Output the (x, y) coordinate of the center of the cell containing the given text.  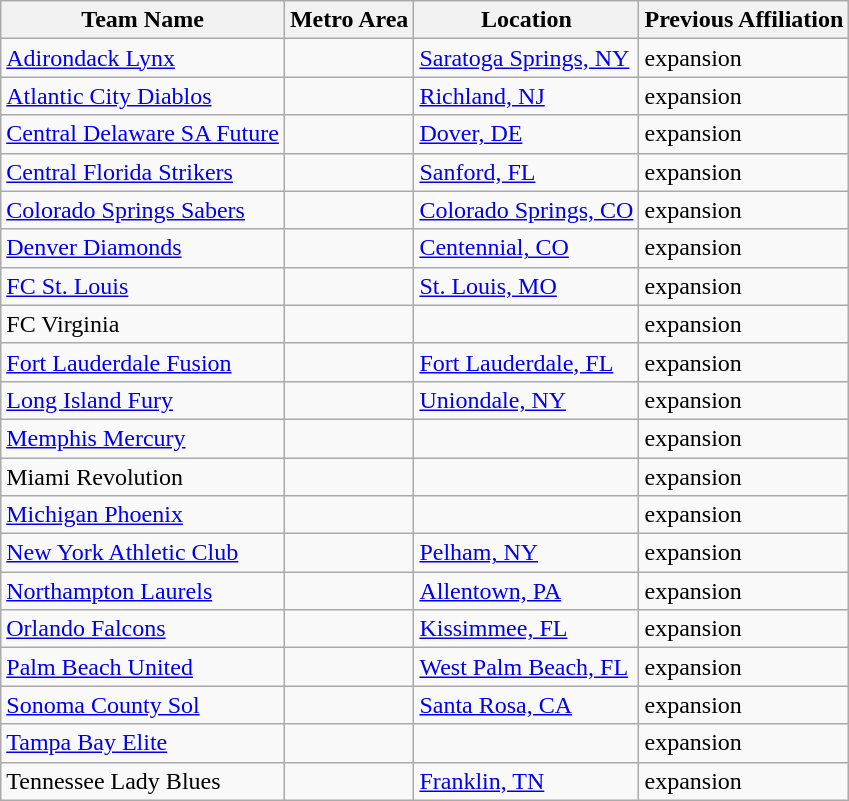
Pelham, NY (526, 553)
Centennial, CO (526, 248)
Metro Area (348, 20)
Long Island Fury (143, 400)
Fort Lauderdale, FL (526, 362)
FC Virginia (143, 324)
Fort Lauderdale Fusion (143, 362)
FC St. Louis (143, 286)
Sonoma County Sol (143, 705)
Tampa Bay Elite (143, 743)
Kissimmee, FL (526, 629)
Franklin, TN (526, 781)
Northampton Laurels (143, 591)
Atlantic City Diablos (143, 96)
West Palm Beach, FL (526, 667)
Santa Rosa, CA (526, 705)
New York Athletic Club (143, 553)
Colorado Springs Sabers (143, 210)
Allentown, PA (526, 591)
Team Name (143, 20)
Central Florida Strikers (143, 172)
Palm Beach United (143, 667)
St. Louis, MO (526, 286)
Uniondale, NY (526, 400)
Miami Revolution (143, 477)
Orlando Falcons (143, 629)
Previous Affiliation (744, 20)
Location (526, 20)
Colorado Springs, CO (526, 210)
Tennessee Lady Blues (143, 781)
Sanford, FL (526, 172)
Denver Diamonds (143, 248)
Richland, NJ (526, 96)
Memphis Mercury (143, 438)
Central Delaware SA Future (143, 134)
Adirondack Lynx (143, 58)
Dover, DE (526, 134)
Michigan Phoenix (143, 515)
Saratoga Springs, NY (526, 58)
